Extract the [x, y] coordinate from the center of the cell holding the provided text.  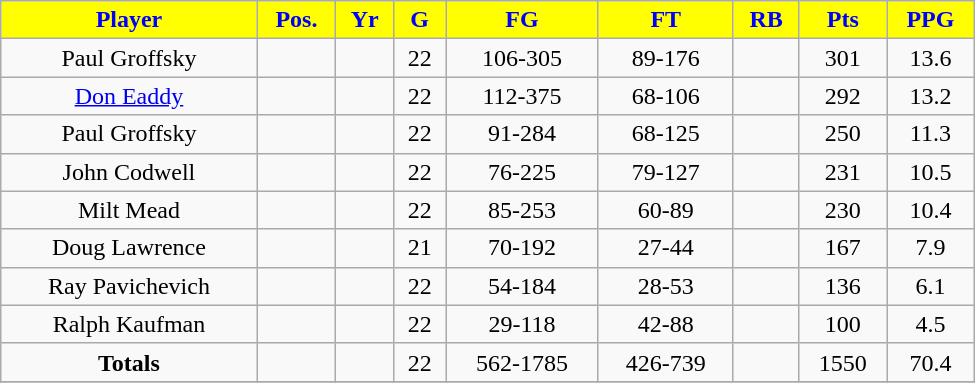
Ray Pavichevich [129, 286]
10.4 [931, 210]
231 [843, 172]
21 [420, 248]
230 [843, 210]
426-739 [666, 362]
60-89 [666, 210]
68-125 [666, 134]
Milt Mead [129, 210]
Don Eaddy [129, 96]
167 [843, 248]
29-118 [522, 324]
John Codwell [129, 172]
292 [843, 96]
Yr [365, 20]
27-44 [666, 248]
6.1 [931, 286]
70-192 [522, 248]
Doug Lawrence [129, 248]
11.3 [931, 134]
FT [666, 20]
91-284 [522, 134]
68-106 [666, 96]
13.2 [931, 96]
Pos. [296, 20]
13.6 [931, 58]
76-225 [522, 172]
PPG [931, 20]
10.5 [931, 172]
Player [129, 20]
79-127 [666, 172]
G [420, 20]
106-305 [522, 58]
301 [843, 58]
Totals [129, 362]
RB [766, 20]
42-88 [666, 324]
7.9 [931, 248]
70.4 [931, 362]
4.5 [931, 324]
1550 [843, 362]
562-1785 [522, 362]
112-375 [522, 96]
Pts [843, 20]
28-53 [666, 286]
136 [843, 286]
85-253 [522, 210]
89-176 [666, 58]
100 [843, 324]
Ralph Kaufman [129, 324]
250 [843, 134]
FG [522, 20]
54-184 [522, 286]
